Find where the given text appears and provide that cell's center as [X, Y] coordinate. 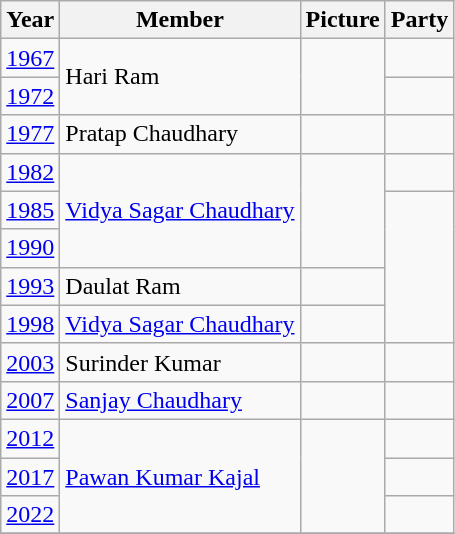
Year [30, 20]
Surinder Kumar [180, 362]
Pawan Kumar Kajal [180, 476]
Daulat Ram [180, 286]
Sanjay Chaudhary [180, 400]
1990 [30, 248]
1993 [30, 286]
2017 [30, 477]
Party [419, 20]
1998 [30, 324]
2012 [30, 438]
2007 [30, 400]
Member [180, 20]
2003 [30, 362]
1967 [30, 58]
1985 [30, 210]
1972 [30, 96]
1982 [30, 172]
2022 [30, 515]
Pratap Chaudhary [180, 134]
Picture [342, 20]
Hari Ram [180, 77]
1977 [30, 134]
